Output the [X, Y] coordinate of the center of the cell containing the given text.  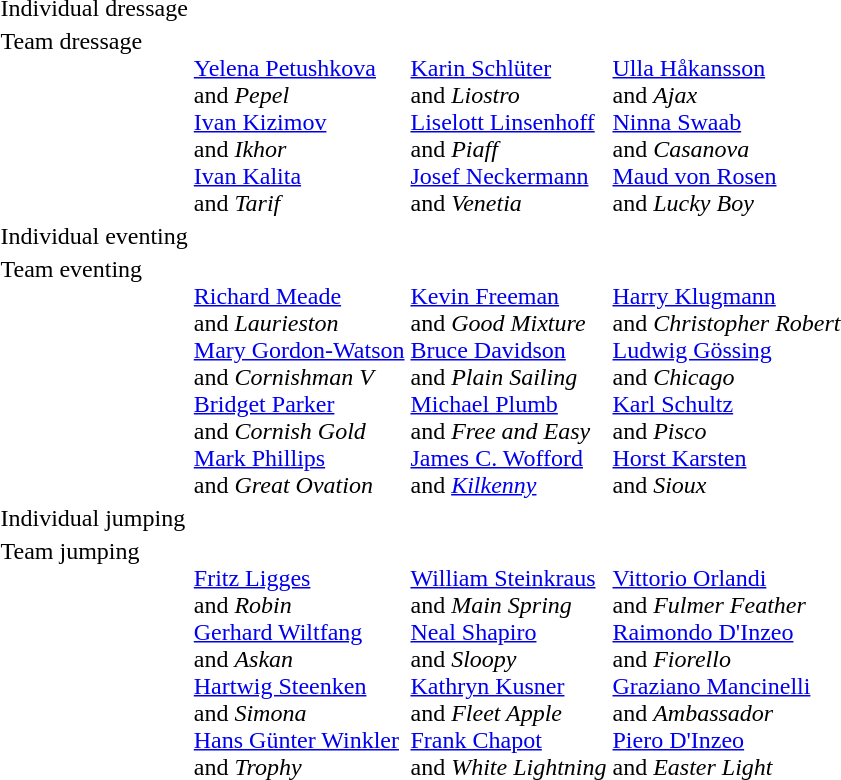
Karin Schlüter and Liostro Liselott Linsenhoff and Piaff Josef Neckermann and Venetia [508, 122]
Kevin Freeman and Good Mixture Bruce Davidson and Plain Sailing Michael Plumb and Free and Easy James C. Wofford and Kilkenny [508, 377]
Yelena Petushkova and Pepel Ivan Kizimov and Ikhor Ivan Kalita and Tarif [299, 122]
Richard Meade and Laurieston Mary Gordon-Watson and Cornishman V Bridget Parker and Cornish Gold Mark Phillips and Great Ovation [299, 377]
